Return the (x, y) coordinate for the center point of the cell that contains the specified text.  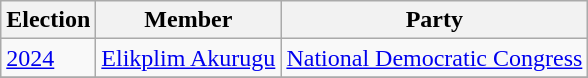
2024 (48, 58)
National Democratic Congress (434, 58)
Party (434, 20)
Member (188, 20)
Elikplim Akurugu (188, 58)
Election (48, 20)
